Determine the [X, Y] coordinate at the center of the cell enclosing the given text.  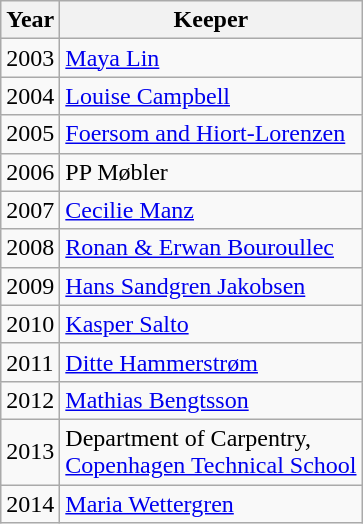
2005 [30, 134]
2003 [30, 58]
2014 [30, 503]
Year [30, 20]
Ditte Hammerstrøm [211, 362]
2009 [30, 286]
2013 [30, 452]
Department of Carpentry, Copenhagen Technical School [211, 452]
2007 [30, 210]
Kasper Salto [211, 324]
Hans Sandgren Jakobsen [211, 286]
Foersom and Hiort-Lorenzen [211, 134]
2012 [30, 400]
Cecilie Manz [211, 210]
Mathias Bengtsson [211, 400]
2008 [30, 248]
2010 [30, 324]
2011 [30, 362]
2006 [30, 172]
Maya Lin [211, 58]
Keeper [211, 20]
PP Møbler [211, 172]
Louise Campbell [211, 96]
2004 [30, 96]
Maria Wettergren [211, 503]
Ronan & Erwan Bouroullec [211, 248]
